Output the [X, Y] coordinate of the center of the cell containing the given text.  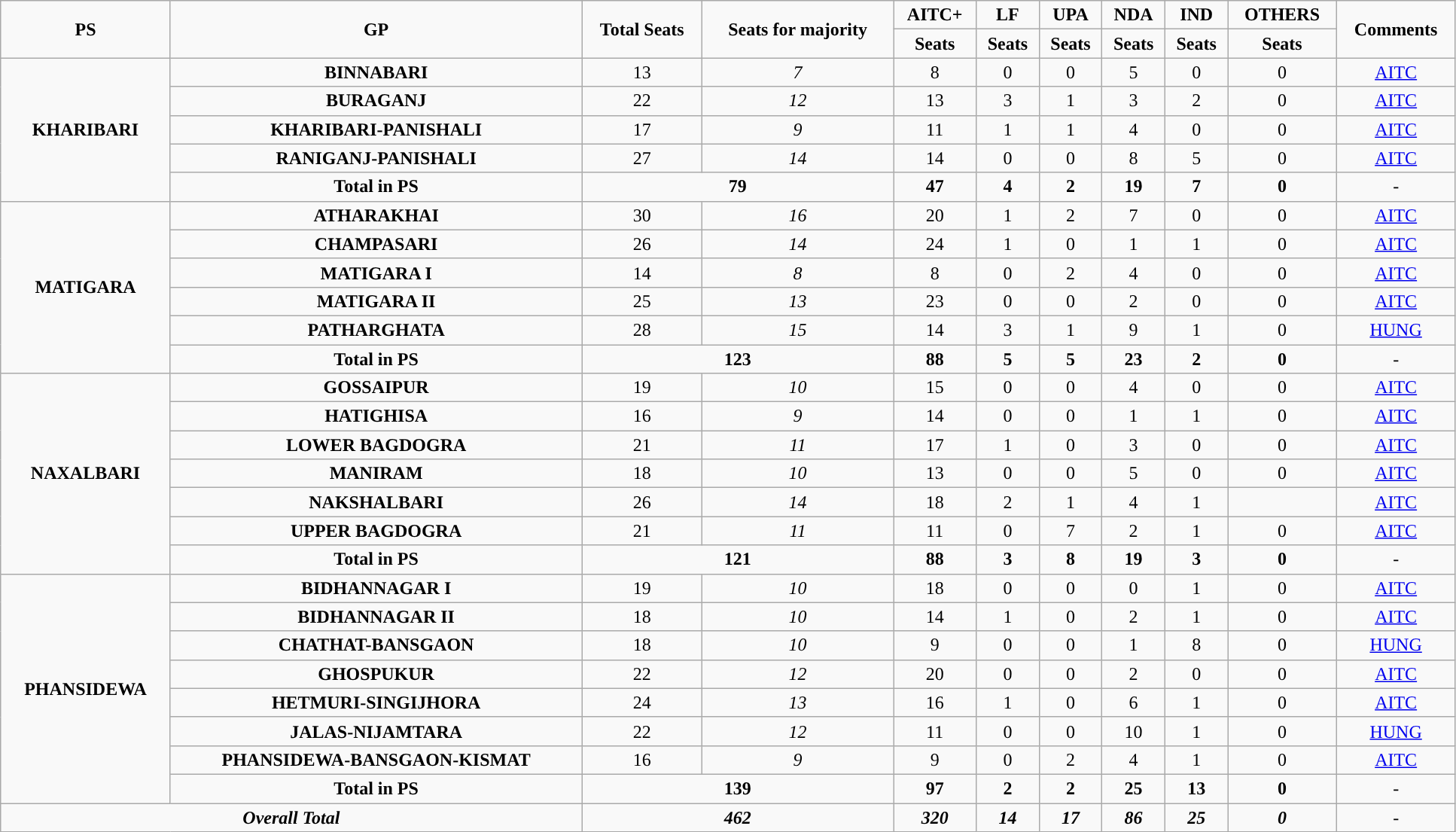
MATIGARA II [376, 301]
GP [376, 29]
86 [1134, 817]
6 [1134, 702]
PS [86, 29]
NDA [1134, 15]
PHANSIDEWA [86, 688]
LF [1008, 15]
NAKSHALBARI [376, 502]
OTHERS [1282, 15]
PHANSIDEWA-BANSGAON-KISMAT [376, 760]
121 [738, 559]
IND [1196, 15]
GOSSAIPUR [376, 388]
28 [641, 330]
LOWER BAGDOGRA [376, 445]
320 [935, 817]
GHOSPUKUR [376, 674]
HETMURI-SINGIJHORA [376, 702]
BINNABARI [376, 72]
123 [738, 359]
97 [935, 788]
PATHARGHATA [376, 330]
79 [738, 187]
BIDHANNAGAR II [376, 617]
KHARIBARI-PANISHALI [376, 130]
Seats for majority [797, 29]
Comments [1396, 29]
HATIGHISA [376, 416]
AITC+ [935, 15]
30 [641, 215]
JALAS-NIJAMTARA [376, 731]
27 [641, 158]
NAXALBARI [86, 474]
47 [935, 187]
462 [738, 817]
Overall Total [291, 817]
CHAMPASARI [376, 244]
RANIGANJ-PANISHALI [376, 158]
Total Seats [641, 29]
UPA [1071, 15]
CHATHAT-BANSGAON [376, 645]
BURAGANJ [376, 101]
139 [738, 788]
MATIGARA I [376, 273]
ATHARAKHAI [376, 215]
BIDHANNAGAR I [376, 588]
KHARIBARI [86, 130]
UPPER BAGDOGRA [376, 531]
MANIRAM [376, 474]
MATIGARA [86, 287]
